Provide the (x, y) coordinate of the cell's center where the given text is located.  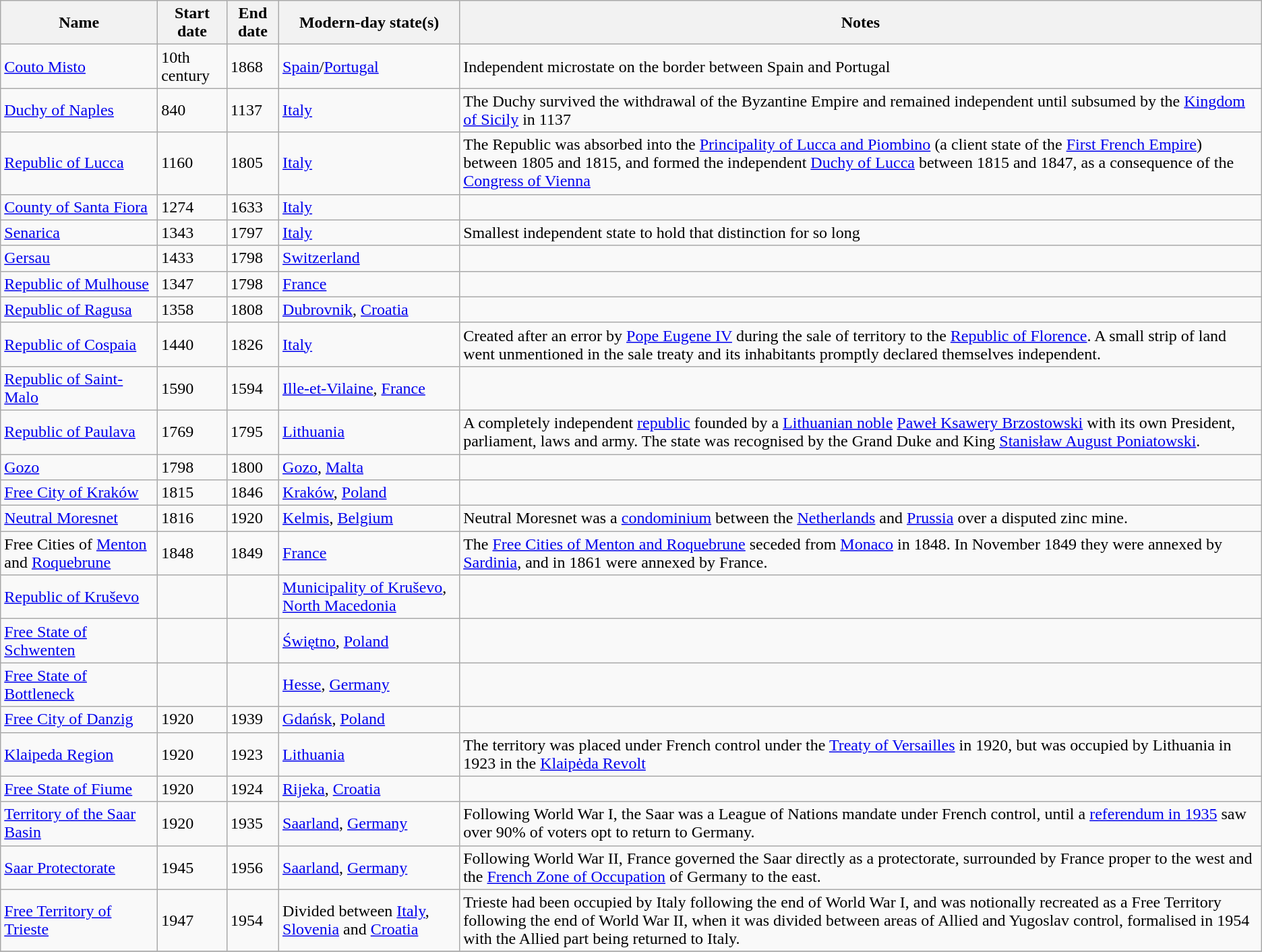
Free City of Kraków (80, 493)
1433 (193, 258)
Kraków, Poland (369, 493)
1358 (193, 309)
1815 (193, 493)
Gozo (80, 467)
Neutral Moresnet was a condominium between the Netherlands and Prussia over a disputed zinc mine. (861, 518)
Divided between Italy, Slovenia and Croatia (369, 920)
1935 (252, 824)
1274 (193, 207)
Rijeka, Croatia (369, 789)
1343 (193, 233)
Ille-et-Vilaine, France (369, 388)
Dubrovnik, Croatia (369, 309)
1633 (252, 207)
Republic of Lucca (80, 163)
End date (252, 23)
1160 (193, 163)
1939 (252, 719)
Republic of Cospaia (80, 344)
1590 (193, 388)
1947 (193, 920)
Republic of Kruševo (80, 597)
Duchy of Naples (80, 111)
Free State of Schwenten (80, 641)
Spain/Portugal (369, 66)
Świętno, Poland (369, 641)
1805 (252, 163)
County of Santa Fiora (80, 207)
1954 (252, 920)
Switzerland (369, 258)
Name (80, 23)
Gdańsk, Poland (369, 719)
Klaipeda Region (80, 754)
1826 (252, 344)
Notes (861, 23)
1808 (252, 309)
1795 (252, 432)
1848 (193, 553)
The Duchy survived the withdrawal of the Byzantine Empire and remained independent until subsumed by the Kingdom of Sicily in 1137 (861, 111)
10th century (193, 66)
Smallest independent state to hold that distinction for so long (861, 233)
Kelmis, Belgium (369, 518)
Municipality of Kruševo, North Macedonia (369, 597)
1956 (252, 867)
Saar Protectorate (80, 867)
1347 (193, 284)
Independent microstate on the border between Spain and Portugal (861, 66)
Republic of Mulhouse (80, 284)
Free State of Fiume (80, 789)
1797 (252, 233)
1800 (252, 467)
1849 (252, 553)
The territory was placed under French control under the Treaty of Versailles in 1920, but was occupied by Lithuania in 1923 in the Klaipėda Revolt (861, 754)
Gersau (80, 258)
Couto Misto (80, 66)
Free City of Danzig (80, 719)
Free Territory of Trieste (80, 920)
1945 (193, 867)
1816 (193, 518)
Free State of Bottleneck (80, 685)
840 (193, 111)
Republic of Saint-Malo (80, 388)
1440 (193, 344)
1137 (252, 111)
Senarica (80, 233)
Free Cities of Menton and Roquebrune (80, 553)
1769 (193, 432)
1923 (252, 754)
Republic of Paulava (80, 432)
Modern-day state(s) (369, 23)
1594 (252, 388)
1868 (252, 66)
Republic of Ragusa (80, 309)
Territory of the Saar Basin (80, 824)
1846 (252, 493)
Start date (193, 23)
Neutral Moresnet (80, 518)
Gozo, Malta (369, 467)
Hesse, Germany (369, 685)
1924 (252, 789)
